Output the (x, y) coordinate of the center of the cell containing the given text.  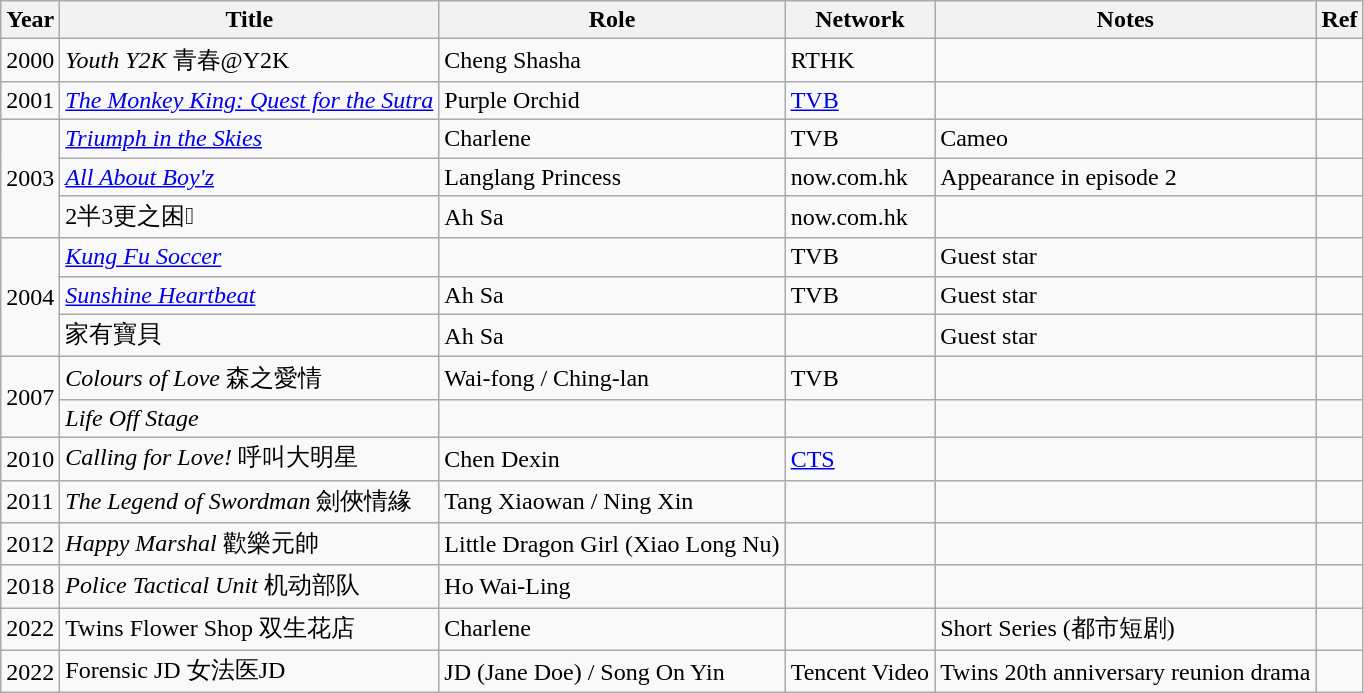
家有寶貝 (250, 336)
Notes (1126, 20)
Colours of Love 森之愛情 (250, 378)
Youth Y2K 青春@Y2K (250, 60)
2半3更之困𨋢 (250, 218)
Life Off Stage (250, 418)
Police Tactical Unit 机动部队 (250, 586)
The Monkey King: Quest for the Sutra (250, 100)
Calling for Love! 呼叫大明星 (250, 458)
2004 (30, 298)
Sunshine Heartbeat (250, 295)
Langlang Princess (612, 177)
Title (250, 20)
The Legend of Swordman 劍俠情緣 (250, 502)
Wai-fong / Ching-lan (612, 378)
Cheng Shasha (612, 60)
Cameo (1126, 138)
Kung Fu Soccer (250, 257)
Tencent Video (860, 672)
Triumph in the Skies (250, 138)
Year (30, 20)
Tang Xiaowan / Ning Xin (612, 502)
2003 (30, 178)
Network (860, 20)
Ref (1340, 20)
2001 (30, 100)
2012 (30, 544)
Twins 20th anniversary reunion drama (1126, 672)
2018 (30, 586)
Ho Wai-Ling (612, 586)
RTHK (860, 60)
Twins Flower Shop 双生花店 (250, 630)
Role (612, 20)
2010 (30, 458)
2000 (30, 60)
CTS (860, 458)
All About Boy'z (250, 177)
Purple Orchid (612, 100)
Happy Marshal 歡樂元帥 (250, 544)
Forensic JD 女法医JD (250, 672)
Little Dragon Girl (Xiao Long Nu) (612, 544)
Appearance in episode 2 (1126, 177)
JD (Jane Doe) / Song On Yin (612, 672)
2007 (30, 398)
Short Series (都市短剧) (1126, 630)
2011 (30, 502)
Chen Dexin (612, 458)
